Extract the (X, Y) coordinate from the center of the cell holding the provided text.  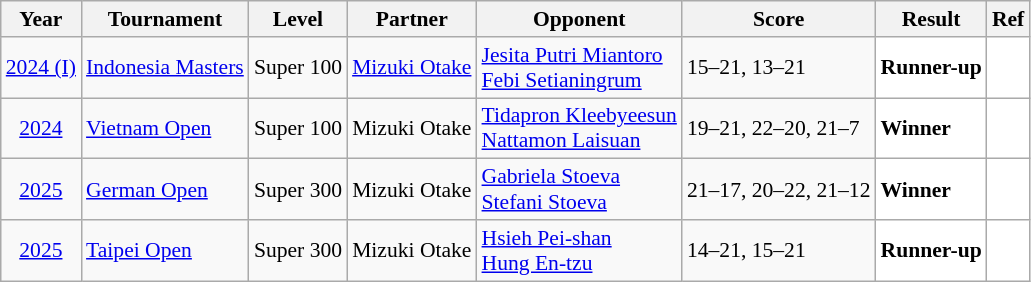
Partner (412, 19)
21–17, 20–22, 21–12 (779, 190)
Result (932, 19)
Hsieh Pei-shan Hung En-tzu (580, 250)
Tournament (165, 19)
15–21, 13–21 (779, 68)
Ref (1008, 19)
Year (41, 19)
Vietnam Open (165, 128)
Level (298, 19)
14–21, 15–21 (779, 250)
Indonesia Masters (165, 68)
Gabriela Stoeva Stefani Stoeva (580, 190)
Jesita Putri Miantoro Febi Setianingrum (580, 68)
2024 (41, 128)
19–21, 22–20, 21–7 (779, 128)
2024 (I) (41, 68)
German Open (165, 190)
Score (779, 19)
Opponent (580, 19)
Taipei Open (165, 250)
Tidapron Kleebyeesun Nattamon Laisuan (580, 128)
